Provide the (X, Y) coordinate of the cell's center where the given text is located.  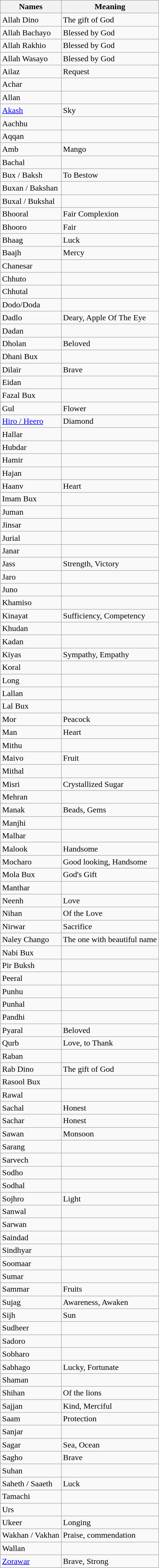
Manak (31, 810)
Bhooro (31, 227)
Suhan (31, 1471)
The one with beautiful name (110, 939)
Saindad (31, 1238)
Ukeer (31, 1522)
Sumar (31, 1276)
Sajjan (31, 1406)
Mehran (31, 797)
Ailaz (31, 71)
Chhutal (31, 292)
Rasool Bux (31, 1082)
Buxal / Bukshal (31, 201)
Mithu (31, 745)
Eidan (31, 383)
Punhu (31, 991)
Sadoro (31, 1341)
Naley Chango (31, 939)
Meaning (110, 7)
Dholan (31, 343)
Flower (110, 408)
Akash (31, 110)
Lal Bux (31, 706)
Wakhan / Vakhan (31, 1535)
Sanjar (31, 1432)
Sobharo (31, 1354)
Mor (31, 719)
Wallan (31, 1548)
Monsoon (110, 1134)
Dadlo (31, 318)
Allah Rakhio (31, 46)
Fair (110, 227)
Sufficiency, Competency (110, 616)
Sarang (31, 1147)
Allan (31, 97)
Fair Complexion (110, 214)
Misri (31, 784)
Light (110, 1198)
God's Gift (110, 875)
Sun (110, 1315)
Of the lions (110, 1393)
Kind, Merciful (110, 1406)
Sarvech (31, 1160)
Sarwan (31, 1225)
Bhooral (31, 214)
Kadan (31, 642)
Allah Dino (31, 20)
Bux / Baksh (31, 175)
Aqqan (31, 136)
Janar (31, 551)
Sympathy, Empathy (110, 654)
Dadan (31, 330)
Praise, commendation (110, 1535)
Chanesar (31, 266)
Nabi Bux (31, 952)
Haanv (31, 486)
Love (110, 901)
Buxan / Bakshan (31, 188)
Dilair (31, 369)
Mercy (110, 253)
Khudan (31, 629)
Manthar (31, 888)
Manjhi (31, 823)
Lucky, Fortunate (110, 1367)
Gul (31, 408)
Peacock (110, 719)
Juno (31, 590)
Sodho (31, 1173)
Allah Wasayo (31, 59)
Aachhu (31, 123)
Rawal (31, 1095)
Sindhyar (31, 1250)
Sodhal (31, 1185)
Fazal Bux (31, 395)
Sagar (31, 1445)
Kiyas (31, 654)
Request (110, 71)
Man (31, 732)
Sky (110, 110)
Sawan (31, 1134)
Jaro (31, 577)
Nihan (31, 914)
Sijh (31, 1315)
Amb (31, 149)
Handsome (110, 849)
Qurb (31, 1043)
Raban (31, 1056)
Rab Dino (31, 1069)
Koral (31, 667)
Strength, Victory (110, 564)
To Bestow (110, 175)
Mocharo (31, 862)
Nirwar (31, 926)
Pandhi (31, 1017)
Sammar (31, 1289)
Chhuto (31, 279)
Jass (31, 564)
Pir Buksh (31, 965)
Allah Bachayo (31, 33)
Khamiso (31, 603)
Shihan (31, 1393)
Sachal (31, 1108)
Hallar (31, 434)
Mithal (31, 771)
Tamachi (31, 1497)
Imam Bux (31, 499)
Bachal (31, 162)
Juman (31, 512)
Fruits (110, 1289)
Sanwal (31, 1212)
Saam (31, 1419)
Beads, Gems (110, 810)
Mola Bux (31, 875)
Sudheer (31, 1328)
Zorawar (31, 1561)
Crystallized Sugar (110, 784)
Hajan (31, 473)
Jinsar (31, 525)
Bhaag (31, 240)
Brave, Strong (110, 1561)
Saheth / Saaeth (31, 1484)
Baajh (31, 253)
Punhal (31, 1004)
Sacrifice (110, 926)
Hiro / Heero (31, 421)
Maivo (31, 758)
Achar (31, 84)
Lallan (31, 693)
Sujag (31, 1302)
Urs (31, 1509)
Sojhro (31, 1198)
Kinayat (31, 616)
Neenh (31, 901)
Awareness, Awaken (110, 1302)
Mango (110, 149)
Jurial (31, 538)
Deary, Apple Of The Eye (110, 318)
Hamir (31, 460)
Diamond (110, 421)
Malook (31, 849)
Longing (110, 1522)
Good looking, Handsome (110, 862)
Love, to Thank (110, 1043)
Sachar (31, 1121)
Protection (110, 1419)
Sagho (31, 1458)
Malhar (31, 836)
Of the Love (110, 914)
Peeral (31, 978)
Sabhago (31, 1367)
Sea, Ocean (110, 1445)
Hubdar (31, 447)
Dhani Bux (31, 356)
Names (31, 7)
Fruit (110, 758)
Pyaral (31, 1030)
Shaman (31, 1380)
Dodo/Doda (31, 305)
Soomaar (31, 1263)
Long (31, 680)
